Identify which cell holds the provided text, then report its [X, Y] central coordinate. 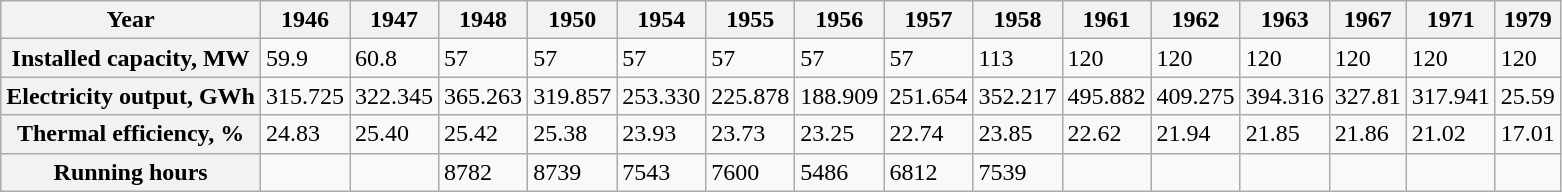
23.93 [662, 134]
1979 [1528, 20]
22.74 [928, 134]
1946 [304, 20]
25.42 [484, 134]
253.330 [662, 96]
25.59 [1528, 96]
327.81 [1368, 96]
Installed capacity, MW [131, 58]
6812 [928, 172]
23.25 [840, 134]
7600 [750, 172]
21.86 [1368, 134]
1947 [394, 20]
322.345 [394, 96]
1948 [484, 20]
23.73 [750, 134]
319.857 [572, 96]
188.909 [840, 96]
60.8 [394, 58]
317.941 [1450, 96]
113 [1018, 58]
1961 [1106, 20]
352.217 [1018, 96]
365.263 [484, 96]
21.94 [1196, 134]
409.275 [1196, 96]
1955 [750, 20]
17.01 [1528, 134]
7539 [1018, 172]
24.83 [304, 134]
1950 [572, 20]
59.9 [304, 58]
1954 [662, 20]
23.85 [1018, 134]
394.316 [1284, 96]
25.38 [572, 134]
251.654 [928, 96]
5486 [840, 172]
21.02 [1450, 134]
Electricity output, GWh [131, 96]
1967 [1368, 20]
225.878 [750, 96]
1971 [1450, 20]
Thermal efficiency, % [131, 134]
25.40 [394, 134]
22.62 [1106, 134]
21.85 [1284, 134]
7543 [662, 172]
1963 [1284, 20]
8739 [572, 172]
1956 [840, 20]
Year [131, 20]
495.882 [1106, 96]
1962 [1196, 20]
1958 [1018, 20]
Running hours [131, 172]
1957 [928, 20]
8782 [484, 172]
315.725 [304, 96]
